Find where the given text appears and provide that cell's center as [X, Y] coordinate. 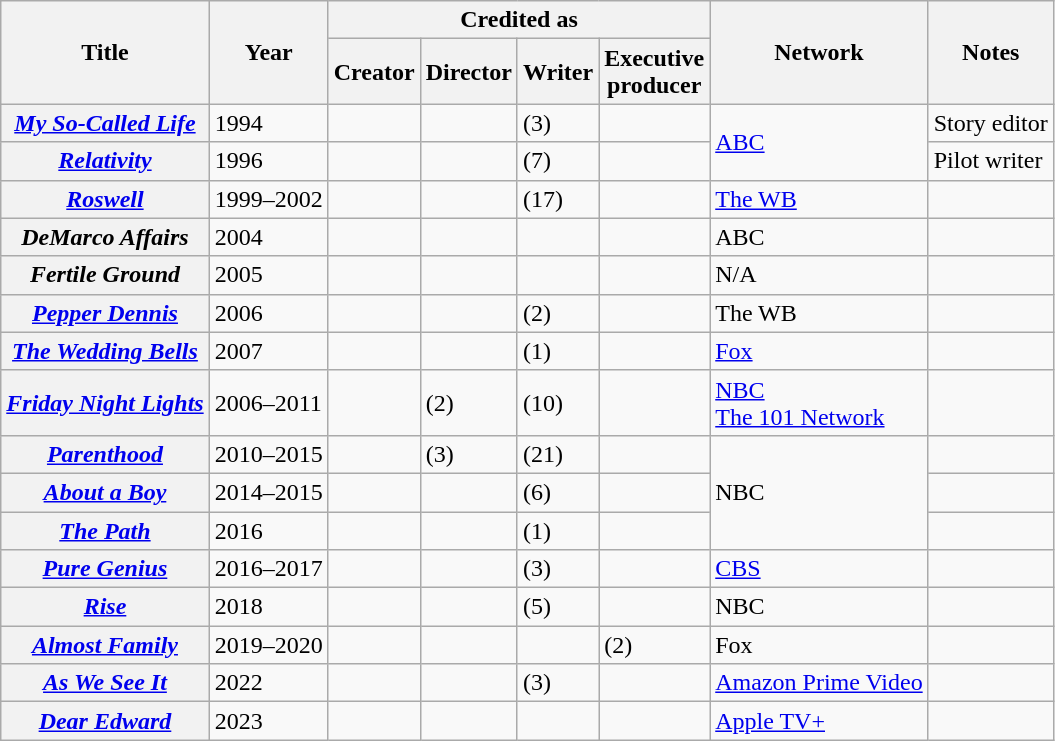
2006 [268, 313]
Writer [558, 72]
The Wedding Bells [105, 351]
DeMarco Affairs [105, 237]
2007 [268, 351]
Network [819, 52]
Executiveproducer [654, 72]
Roswell [105, 199]
2019–2020 [268, 645]
(6) [558, 492]
2016–2017 [268, 569]
Fertile Ground [105, 275]
Director [468, 72]
2004 [268, 237]
1999–2002 [268, 199]
(21) [558, 454]
As We See It [105, 683]
(7) [558, 161]
Pilot writer [990, 161]
NBC The 101 Network [819, 402]
2016 [268, 531]
Title [105, 52]
1994 [268, 123]
2010–2015 [268, 454]
Notes [990, 52]
Amazon Prime Video [819, 683]
Apple TV+ [819, 721]
The Path [105, 531]
1996 [268, 161]
Creator [374, 72]
Credited as [518, 20]
My So-Called Life [105, 123]
About a Boy [105, 492]
2005 [268, 275]
Rise [105, 607]
2014–2015 [268, 492]
2022 [268, 683]
N/A [819, 275]
Year [268, 52]
(10) [558, 402]
2006–2011 [268, 402]
(5) [558, 607]
(17) [558, 199]
Parenthood [105, 454]
Pepper Dennis [105, 313]
2023 [268, 721]
Almost Family [105, 645]
Friday Night Lights [105, 402]
Pure Genius [105, 569]
CBS [819, 569]
Dear Edward [105, 721]
Relativity [105, 161]
Story editor [990, 123]
2018 [268, 607]
